Find where the given text appears and provide that cell's center as [x, y] coordinate. 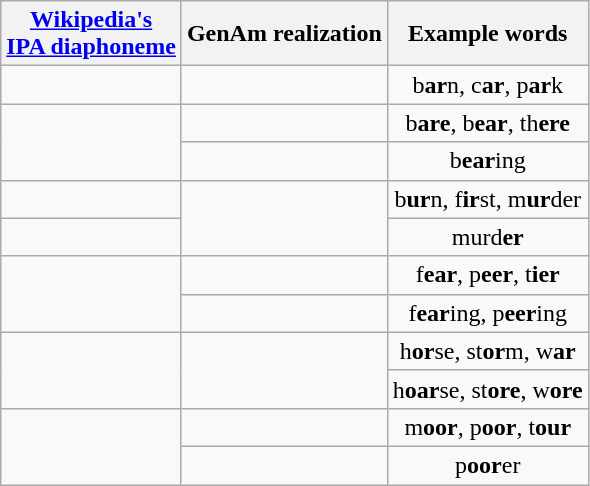
GenAm realization [284, 34]
bare, bear, there [488, 123]
murder [488, 237]
hoarse, store, wore [488, 389]
barn, car, park [488, 85]
bearing [488, 161]
burn, first, murder [488, 199]
horse, storm, war [488, 351]
poorer [488, 465]
moor, poor, tour [488, 427]
Wikipedia's IPA diaphoneme [92, 34]
fear, peer, tier [488, 275]
Example words [488, 34]
fearing, peering [488, 313]
